Detect which cell encompasses the target text, then output its [X, Y] center coordinate. 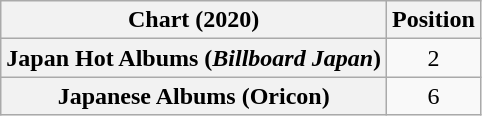
Position [434, 20]
6 [434, 96]
Chart (2020) [194, 20]
Japan Hot Albums (Billboard Japan) [194, 58]
Japanese Albums (Oricon) [194, 96]
2 [434, 58]
